Return [x, y] of the center of cell containing provided text 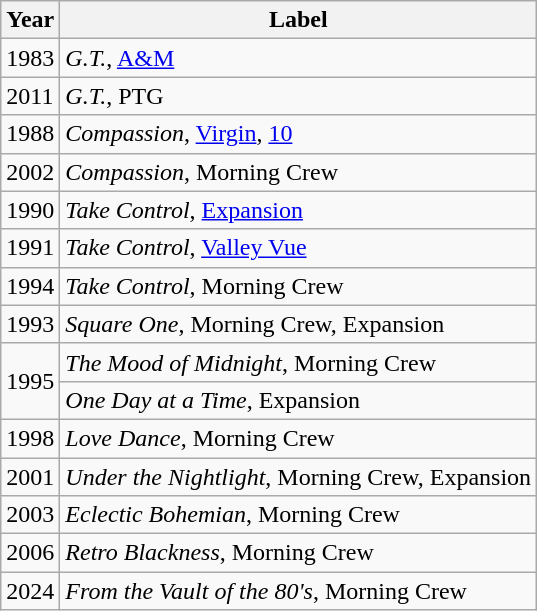
2002 [30, 172]
1988 [30, 134]
Love Dance, Morning Crew [298, 438]
1993 [30, 324]
2003 [30, 515]
2024 [30, 591]
Take Control, Expansion [298, 210]
Label [298, 20]
Retro Blackness, Morning Crew [298, 553]
Take Control, Valley Vue [298, 248]
Square One, Morning Crew, Expansion [298, 324]
From the Vault of the 80's, Morning Crew [298, 591]
Eclectic Bohemian, Morning Crew [298, 515]
1983 [30, 58]
The Mood of Midnight, Morning Crew [298, 362]
Compassion, Virgin, 10 [298, 134]
1998 [30, 438]
1991 [30, 248]
1995 [30, 381]
Compassion, Morning Crew [298, 172]
Year [30, 20]
Under the Nightlight, Morning Crew, Expansion [298, 477]
G.T., PTG [298, 96]
1990 [30, 210]
G.T., A&M [298, 58]
One Day at a Time, Expansion [298, 400]
1994 [30, 286]
Take Control, Morning Crew [298, 286]
2011 [30, 96]
2006 [30, 553]
2001 [30, 477]
